Locate the cell with the specified text and output its [x, y] center coordinate. 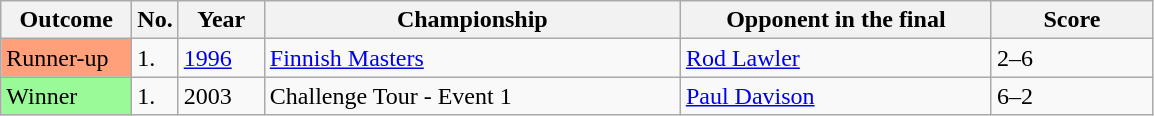
Finnish Masters [472, 58]
Opponent in the final [836, 20]
Year [221, 20]
No. [155, 20]
Championship [472, 20]
Runner-up [66, 58]
Rod Lawler [836, 58]
Score [1072, 20]
6–2 [1072, 96]
2–6 [1072, 58]
Winner [66, 96]
Challenge Tour - Event 1 [472, 96]
2003 [221, 96]
Outcome [66, 20]
1996 [221, 58]
Paul Davison [836, 96]
